Extract the (x, y) coordinate from the center of the cell holding the provided text.  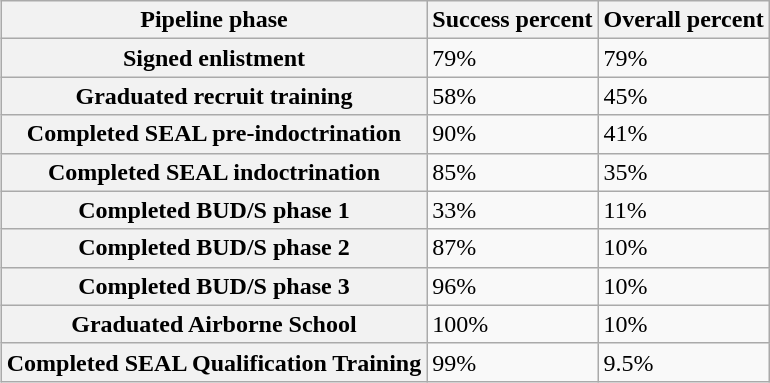
87% (512, 248)
33% (512, 210)
Signed enlistment (214, 58)
90% (512, 134)
100% (512, 324)
11% (684, 210)
Completed BUD/S phase 1 (214, 210)
Overall percent (684, 20)
Completed BUD/S phase 3 (214, 286)
Completed BUD/S phase 2 (214, 248)
85% (512, 172)
Pipeline phase (214, 20)
96% (512, 286)
45% (684, 96)
Completed SEAL Qualification Training (214, 362)
58% (512, 96)
Graduated recruit training (214, 96)
99% (512, 362)
Success percent (512, 20)
Graduated Airborne School (214, 324)
41% (684, 134)
Completed SEAL pre-indoctrination (214, 134)
9.5% (684, 362)
Completed SEAL indoctrination (214, 172)
35% (684, 172)
